Scan for the cell matching the given text and deliver its (X, Y) coordinate at center. 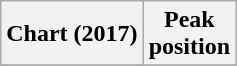
Chart (2017) (72, 34)
Peakposition (189, 34)
